Pinpoint the cell where the given text exists, returning its (X, Y) midpoint coordinate. 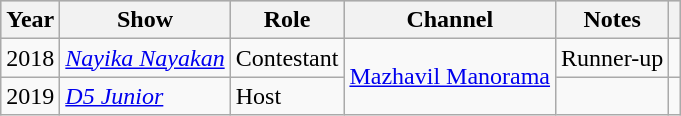
Mazhavil Manorama (450, 77)
Channel (450, 20)
Nayika Nayakan (145, 58)
D5 Junior (145, 96)
Show (145, 20)
Role (287, 20)
Runner-up (612, 58)
Year (30, 20)
2018 (30, 58)
Host (287, 96)
2019 (30, 96)
Contestant (287, 58)
Notes (612, 20)
